For the text-containing cell, return its midpoint in [x, y] coordinate format. 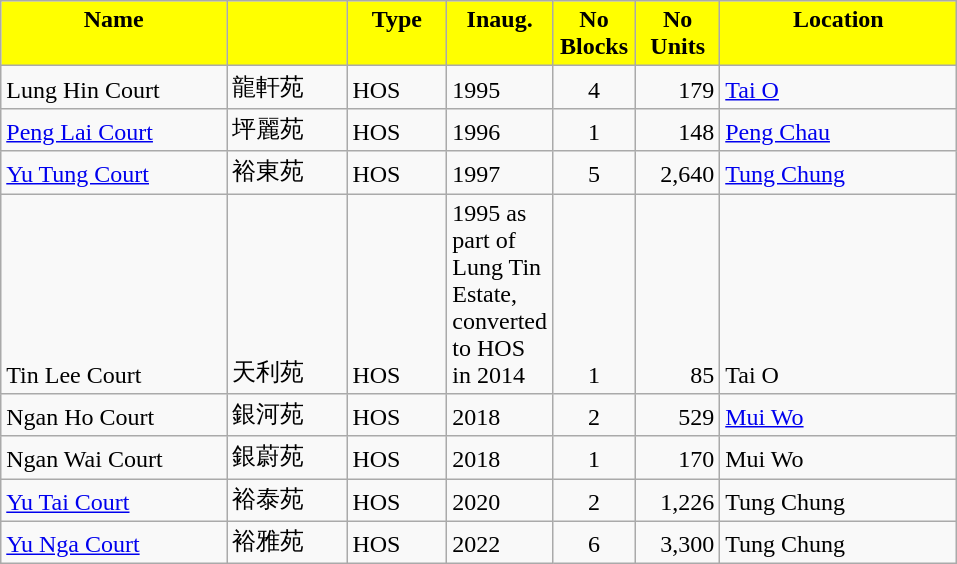
3,300 [678, 542]
Location [838, 34]
Peng Chau [838, 130]
2,640 [678, 172]
1995 [500, 88]
1996 [500, 130]
裕雅苑 [287, 542]
坪麗苑 [287, 130]
Ngan Ho Court [114, 416]
5 [594, 172]
銀蔚苑 [287, 458]
529 [678, 416]
Tin Lee Court [114, 294]
Name [114, 34]
Ngan Wai Court [114, 458]
6 [594, 542]
170 [678, 458]
1,226 [678, 500]
No Units [678, 34]
龍軒苑 [287, 88]
No Blocks [594, 34]
2020 [500, 500]
179 [678, 88]
1997 [500, 172]
2022 [500, 542]
裕東苑 [287, 172]
天利苑 [287, 294]
Lung Hin Court [114, 88]
Peng Lai Court [114, 130]
裕泰苑 [287, 500]
148 [678, 130]
Type [397, 34]
4 [594, 88]
Yu Tung Court [114, 172]
銀河苑 [287, 416]
Inaug. [500, 34]
85 [678, 294]
1995 as part of Lung Tin Estate, converted to HOS in 2014 [500, 294]
Yu Nga Court [114, 542]
Yu Tai Court [114, 500]
